Capture the cell that displays the provided text and extract its (x, y) central coordinate. 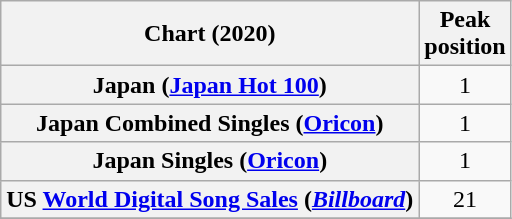
US World Digital Song Sales (Billboard) (210, 199)
Japan Combined Singles (Oricon) (210, 123)
Chart (2020) (210, 34)
Japan (Japan Hot 100) (210, 85)
Japan Singles (Oricon) (210, 161)
21 (465, 199)
Peakposition (465, 34)
